Pinpoint the cell where the given text exists, returning its [X, Y] midpoint coordinate. 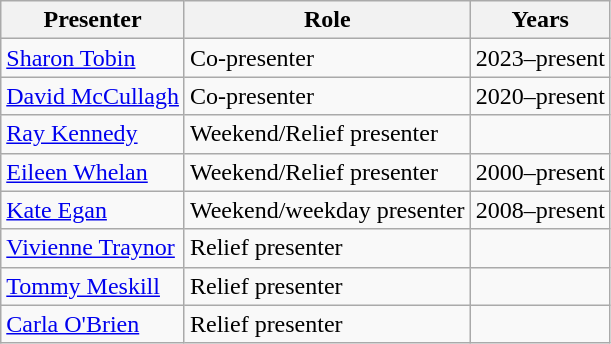
David McCullagh [93, 96]
Ray Kennedy [93, 134]
Vivienne Traynor [93, 248]
Tommy Meskill [93, 286]
Carla O'Brien [93, 324]
2020–present [540, 96]
Years [540, 20]
Sharon Tobin [93, 58]
Eileen Whelan [93, 172]
2008–present [540, 210]
Presenter [93, 20]
2023–present [540, 58]
2000–present [540, 172]
Role [327, 20]
Kate Egan [93, 210]
Weekend/weekday presenter [327, 210]
